Scan for the cell matching the given text and deliver its [x, y] coordinate at center. 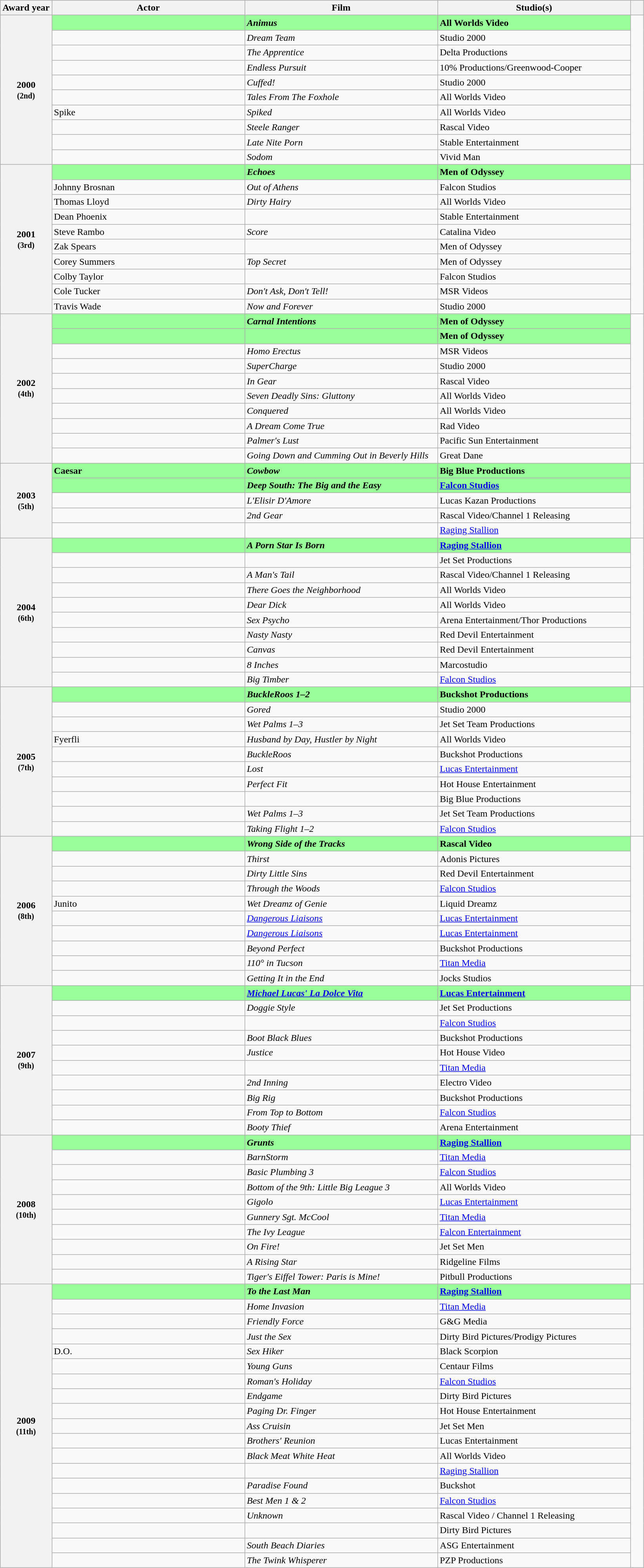
Nasty Nasty [341, 635]
Going Down and Cumming Out in Beverly Hills [341, 456]
Arena Entertainment [534, 1127]
Best Men 1 & 2 [341, 1501]
Sex Psycho [341, 620]
Getting It in the End [341, 978]
Echoes [341, 172]
Bottom of the 9th: Little Big League 3 [341, 1187]
Junito [148, 903]
Jocks Studios [534, 978]
A Dream Come True [341, 426]
PZP Productions [534, 1560]
Brothers' Reunion [341, 1441]
Johnny Brosnan [148, 187]
A Porn Star Is Born [341, 545]
Unknown [341, 1515]
Booty Thief [341, 1127]
Lost [341, 769]
D.O. [148, 1351]
Doggie Style [341, 1008]
A Man's Tail [341, 575]
Don't Ask, Don't Tell! [341, 291]
Cuffed! [341, 82]
Grunts [341, 1142]
Now and Forever [341, 306]
ASG Entertainment [534, 1545]
Dean Phoenix [148, 217]
Black Meat White Heat [341, 1456]
South Beach Diaries [341, 1545]
Palmer's Lust [341, 441]
Catalina Video [534, 232]
Perfect Fit [341, 784]
Endless Pursuit [341, 67]
Basic Plumbing 3 [341, 1172]
Delta Productions [534, 53]
Marcostudio [534, 665]
Gigolo [341, 1202]
2nd Gear [341, 515]
Roman's Holiday [341, 1381]
Big Timber [341, 680]
Film [341, 8]
Husband by Day, Hustler by Night [341, 739]
2008(10th) [26, 1210]
Award year [26, 8]
Colby Taylor [148, 276]
Late Nite Porn [341, 142]
2002(4th) [26, 388]
Homo Erectus [341, 351]
Big Rig [341, 1097]
Great Dane [534, 456]
Animus [341, 23]
Through the Woods [341, 888]
Score [341, 232]
Carnal Intentions [341, 321]
Dirty Hairy [341, 202]
BarnStorm [341, 1157]
Ridgeline Films [534, 1262]
Arena Entertainment/Thor Productions [534, 620]
Lucas Kazan Productions [534, 500]
Paradise Found [341, 1486]
Home Invasion [341, 1306]
On Fire! [341, 1247]
Sex Hiker [341, 1351]
Deep South: The Big and the Easy [341, 486]
Friendly Force [341, 1321]
Wrong Side of the Tracks [341, 844]
Just the Sex [341, 1336]
Gored [341, 709]
Vivid Man [534, 157]
2006(8th) [26, 911]
BuckleRoos [341, 754]
L'Elisir D'Amore [341, 500]
2005(7th) [26, 762]
Justice [341, 1053]
Tales From The Foxhole [341, 97]
Conquered [341, 411]
Dirty Little Sins [341, 873]
Taking Flight 1–2 [341, 829]
Adonis Pictures [534, 859]
Steve Rambo [148, 232]
Canvas [341, 649]
Studio(s) [534, 8]
Actor [148, 8]
G&G Media [534, 1321]
Zak Spears [148, 247]
To the Last Man [341, 1292]
Cole Tucker [148, 291]
Caesar [148, 471]
Young Guns [341, 1366]
Paging Dr. Finger [341, 1411]
Black Scorpion [534, 1351]
2007(9th) [26, 1060]
Out of Athens [341, 187]
BuckleRoos 1–2 [341, 695]
Pacific Sun Entertainment [534, 441]
2nd Inning [341, 1082]
8 Inches [341, 665]
From Top to Bottom [341, 1112]
10% Productions/Greenwood-Cooper [534, 67]
Electro Video [534, 1082]
Liquid Dreamz [534, 903]
Tiger's Eiffel Tower: Paris is Mine! [341, 1277]
2000(2nd) [26, 90]
Corey Summers [148, 262]
There Goes the Neighborhood [341, 590]
Beyond Perfect [341, 948]
2003(5th) [26, 500]
Wet Dreamz of Genie [341, 903]
Fyerfli [148, 739]
2004(6th) [26, 613]
Thomas Lloyd [148, 202]
The Ivy League [341, 1232]
Pitbull Productions [534, 1277]
Ass Cruisin [341, 1426]
110° in Tucson [341, 963]
Dirty Bird Pictures/Prodigy Pictures [534, 1336]
Dream Team [341, 38]
Boot Black Blues [341, 1038]
Seven Deadly Sins: Gluttony [341, 396]
Rad Video [534, 426]
Buckshot [534, 1486]
Thirst [341, 859]
Spike [148, 112]
Centaur Films [534, 1366]
Michael Lucas' La Dolce Vita [341, 993]
Rascal Video / Channel 1 Releasing [534, 1515]
Travis Wade [148, 306]
Endgame [341, 1396]
Steele Ranger [341, 127]
The Apprentice [341, 53]
Sodom [341, 157]
Falcon Entertainment [534, 1232]
Cowbow [341, 471]
2001(3rd) [26, 239]
Dear Dick [341, 605]
Spiked [341, 112]
The Twink Whisperer [341, 1560]
Gunnery Sgt. McCool [341, 1217]
2009(11th) [26, 1426]
Hot House Video [534, 1053]
A Rising Star [341, 1262]
Top Secret [341, 262]
SuperCharge [341, 366]
In Gear [341, 381]
